Search for the cell housing the specified text and yield its [x, y] center coordinate. 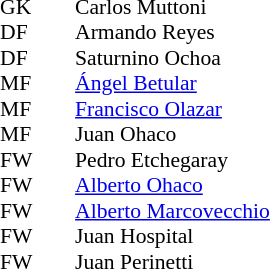
Saturnino Ochoa [172, 58]
Alberto Ohaco [172, 185]
Alberto Marcovecchio [172, 211]
Ángel Betular [172, 83]
Armando Reyes [172, 33]
Francisco Olazar [172, 109]
Juan Ohaco [172, 135]
Juan Hospital [172, 237]
Pedro Etchegaray [172, 160]
